Locate the cell with the specified text and output its (X, Y) center coordinate. 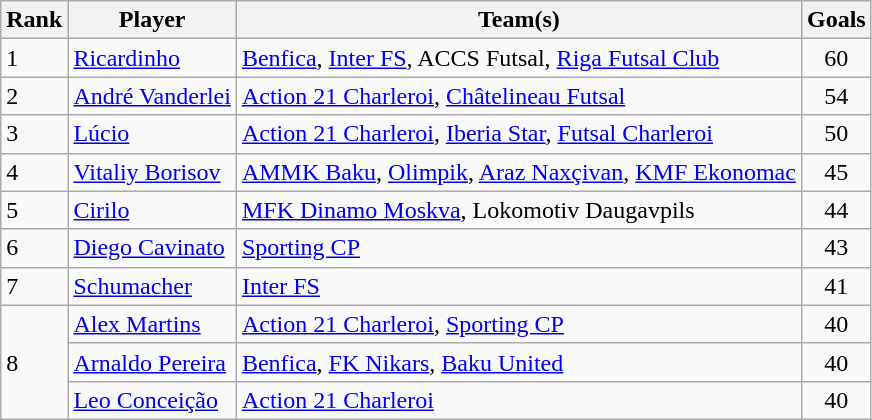
Benfica, Inter FS, ACCS Futsal, Riga Futsal Club (518, 58)
44 (836, 210)
Alex Martins (152, 324)
Leo Conceição (152, 400)
Schumacher (152, 286)
2 (34, 96)
Lúcio (152, 134)
Ricardinho (152, 58)
Cirilo (152, 210)
Action 21 Charleroi, Iberia Star, Futsal Charleroi (518, 134)
Arnaldo Pereira (152, 362)
4 (34, 172)
Action 21 Charleroi (518, 400)
43 (836, 248)
50 (836, 134)
Inter FS (518, 286)
Goals (836, 20)
8 (34, 362)
Sporting CP (518, 248)
60 (836, 58)
41 (836, 286)
Player (152, 20)
6 (34, 248)
7 (34, 286)
André Vanderlei (152, 96)
Diego Cavinato (152, 248)
54 (836, 96)
MFK Dinamo Moskva, Lokomotiv Daugavpils (518, 210)
Action 21 Charleroi, Sporting CP (518, 324)
AMMK Baku, Olimpik, Araz Naxçivan, KMF Ekonomac (518, 172)
Benfica, FK Nikars, Baku United (518, 362)
Rank (34, 20)
Action 21 Charleroi, Châtelineau Futsal (518, 96)
Team(s) (518, 20)
1 (34, 58)
3 (34, 134)
5 (34, 210)
Vitaliy Borisov (152, 172)
45 (836, 172)
